From the cell containing the given text, extract its center point as (x, y) coordinate. 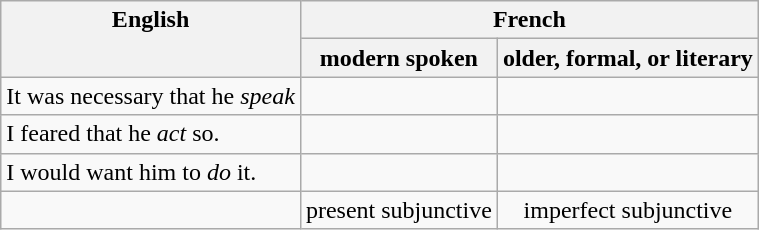
older, formal, or literary (628, 58)
French (529, 20)
imperfect subjunctive (628, 210)
English (151, 39)
It was necessary that he speak (151, 96)
present subjunctive (398, 210)
modern spoken (398, 58)
I feared that he act so. (151, 134)
I would want him to do it. (151, 172)
